Return (x, y) of the center of cell containing provided text 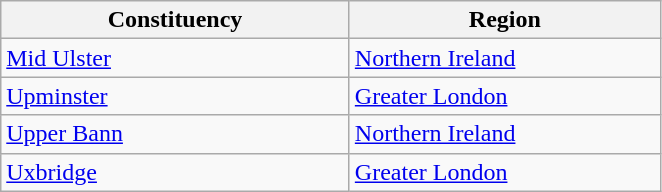
Region (504, 20)
Upper Bann (176, 134)
Upminster (176, 96)
Mid Ulster (176, 58)
Uxbridge (176, 172)
Constituency (176, 20)
